Find where the given text appears and provide that cell's center as [X, Y] coordinate. 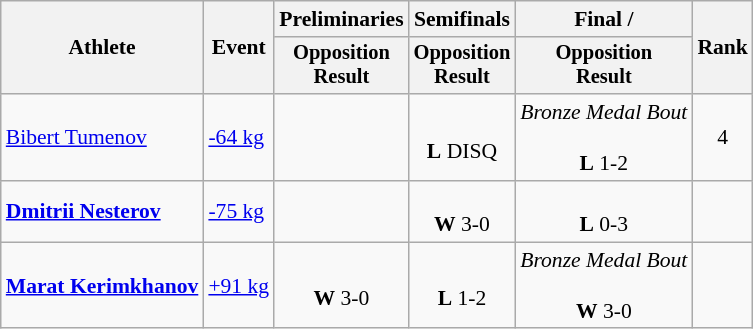
Semifinals [462, 19]
Dmitrii Nesterov [102, 212]
Event [238, 48]
-64 kg [238, 138]
Rank [722, 48]
Bibert Tumenov [102, 138]
Bronze Medal Bout W 3-0 [604, 286]
Preliminaries [341, 19]
-75 kg [238, 212]
L 0-3 [604, 212]
L 1-2 [462, 286]
4 [722, 138]
L DISQ [462, 138]
+91 kg [238, 286]
Final / [604, 19]
Bronze Medal BoutL 1-2 [604, 138]
Athlete [102, 48]
Marat Kerimkhanov [102, 286]
